From the cell containing the given text, extract its center point as [X, Y] coordinate. 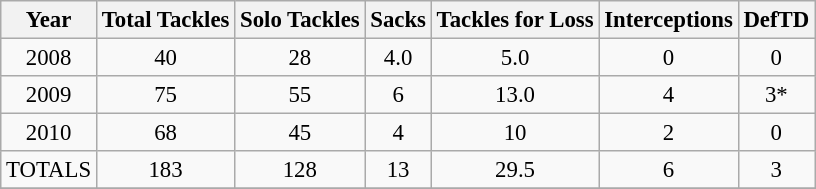
Solo Tackles [300, 20]
3 [776, 170]
2009 [49, 95]
13.0 [515, 95]
Tackles for Loss [515, 20]
2008 [49, 58]
3* [776, 95]
DefTD [776, 20]
45 [300, 133]
Interceptions [668, 20]
28 [300, 58]
Year [49, 20]
183 [165, 170]
29.5 [515, 170]
128 [300, 170]
TOTALS [49, 170]
55 [300, 95]
5.0 [515, 58]
10 [515, 133]
40 [165, 58]
Sacks [398, 20]
4.0 [398, 58]
13 [398, 170]
Total Tackles [165, 20]
2 [668, 133]
75 [165, 95]
68 [165, 133]
2010 [49, 133]
